Pinpoint the cell where the given text exists, returning its (X, Y) midpoint coordinate. 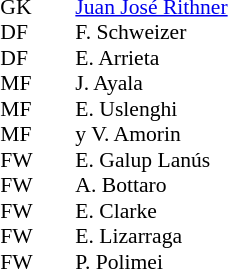
E. Uslenghi (151, 109)
y V. Amorin (151, 135)
E. Clarke (151, 211)
F. Schweizer (151, 33)
E. Lizarraga (151, 237)
A. Bottaro (151, 185)
J. Ayala (151, 83)
E. Arrieta (151, 58)
E. Galup Lanús (151, 160)
